For the text-containing cell, return its midpoint in (x, y) coordinate format. 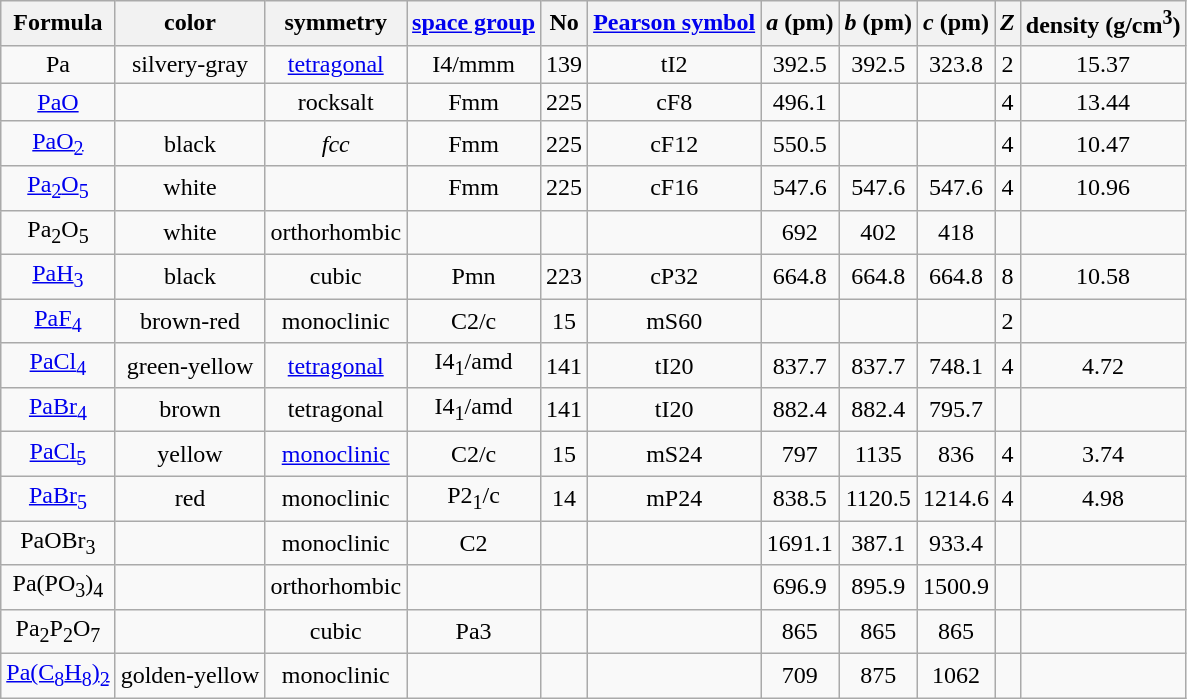
10.47 (1103, 143)
PaCl4 (58, 365)
rocksalt (336, 102)
PaF4 (58, 321)
323.8 (956, 64)
silvery-gray (190, 64)
Z (1008, 24)
red (190, 498)
mS60 (674, 321)
brown-red (190, 321)
P21/c (474, 498)
223 (564, 276)
709 (800, 676)
cP32 (674, 276)
tI2 (674, 64)
golden-yellow (190, 676)
Pearson symbol (674, 24)
PaO (58, 102)
895.9 (878, 587)
838.5 (800, 498)
692 (800, 232)
density (g/cm3) (1103, 24)
PaO2 (58, 143)
yellow (190, 454)
Pmn (474, 276)
1214.6 (956, 498)
496.1 (800, 102)
875 (878, 676)
10.96 (1103, 188)
8 (1008, 276)
a (pm) (800, 24)
PaOBr3 (58, 543)
Pa(C8H8)2 (58, 676)
space group (474, 24)
C2 (474, 543)
696.9 (800, 587)
PaH3 (58, 276)
Pa (58, 64)
mP24 (674, 498)
b (pm) (878, 24)
14 (564, 498)
cF12 (674, 143)
1691.1 (800, 543)
550.5 (800, 143)
green-yellow (190, 365)
symmetry (336, 24)
13.44 (1103, 102)
brown (190, 409)
418 (956, 232)
Pa3 (474, 631)
1135 (878, 454)
color (190, 24)
cF16 (674, 188)
795.7 (956, 409)
1120.5 (878, 498)
387.1 (878, 543)
Pa(PO3)4 (58, 587)
402 (878, 232)
Pa2P2O7 (58, 631)
139 (564, 64)
cF8 (674, 102)
748.1 (956, 365)
4.72 (1103, 365)
1500.9 (956, 587)
15.37 (1103, 64)
I4/mmm (474, 64)
fcc (336, 143)
797 (800, 454)
836 (956, 454)
PaBr5 (58, 498)
mS24 (674, 454)
PaCl5 (58, 454)
Formula (58, 24)
c (pm) (956, 24)
3.74 (1103, 454)
1062 (956, 676)
PaBr4 (58, 409)
4.98 (1103, 498)
933.4 (956, 543)
10.58 (1103, 276)
No (564, 24)
